Extract the (x, y) coordinate from the center of the cell holding the provided text.  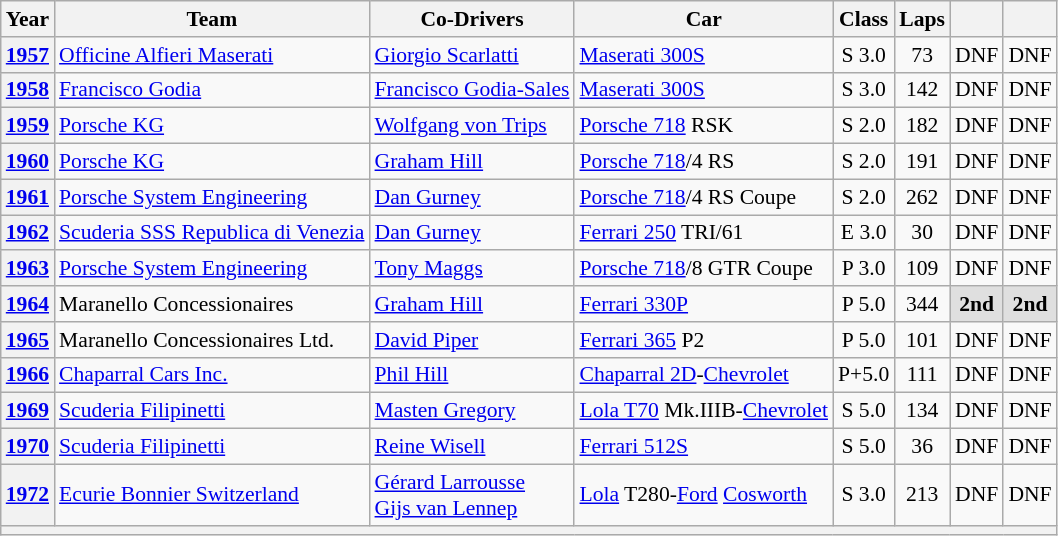
30 (922, 233)
36 (922, 447)
Francisco Godia (212, 90)
142 (922, 90)
Gérard Larrousse Gijs van Lennep (472, 494)
Phil Hill (472, 375)
Ecurie Bonnier Switzerland (212, 494)
Car (704, 19)
111 (922, 375)
Ferrari 330P (704, 304)
Chaparral 2D-Chevrolet (704, 375)
109 (922, 269)
1972 (28, 494)
1969 (28, 411)
213 (922, 494)
David Piper (472, 340)
Tony Maggs (472, 269)
Lola T70 Mk.IIIB-Chevrolet (704, 411)
Officine Alfieri Maserati (212, 55)
1963 (28, 269)
191 (922, 162)
1958 (28, 90)
P 3.0 (864, 269)
1962 (28, 233)
Maranello Concessionaires Ltd. (212, 340)
Ferrari 250 TRI/61 (704, 233)
1961 (28, 197)
P+5.0 (864, 375)
Giorgio Scarlatti (472, 55)
Year (28, 19)
262 (922, 197)
1959 (28, 126)
1957 (28, 55)
73 (922, 55)
Chaparral Cars Inc. (212, 375)
Porsche 718 RSK (704, 126)
E 3.0 (864, 233)
344 (922, 304)
1965 (28, 340)
Ferrari 512S (704, 447)
Laps (922, 19)
Maranello Concessionaires (212, 304)
1960 (28, 162)
1966 (28, 375)
Francisco Godia-Sales (472, 90)
Porsche 718/8 GTR Coupe (704, 269)
Porsche 718/4 RS Coupe (704, 197)
Co-Drivers (472, 19)
Ferrari 365 P2 (704, 340)
Scuderia SSS Republica di Venezia (212, 233)
182 (922, 126)
134 (922, 411)
Class (864, 19)
101 (922, 340)
Reine Wisell (472, 447)
Team (212, 19)
Masten Gregory (472, 411)
1964 (28, 304)
Lola T280-Ford Cosworth (704, 494)
1970 (28, 447)
Porsche 718/4 RS (704, 162)
Wolfgang von Trips (472, 126)
